Search for the cell housing the specified text and yield its [x, y] center coordinate. 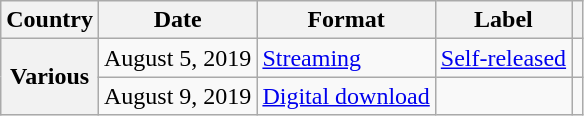
Country [50, 20]
August 9, 2019 [177, 96]
Date [177, 20]
Streaming [346, 58]
August 5, 2019 [177, 58]
Format [346, 20]
Digital download [346, 96]
Various [50, 77]
Self-released [503, 58]
Label [503, 20]
